Pinpoint the cell where the given text exists, returning its [x, y] midpoint coordinate. 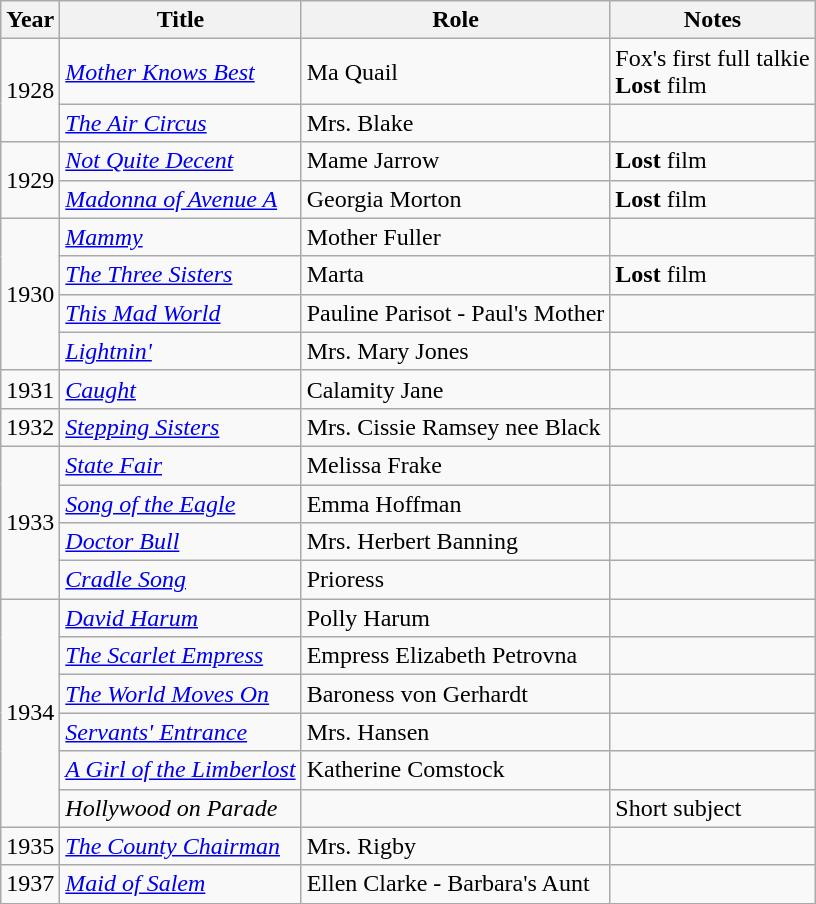
Calamity Jane [456, 389]
Empress Elizabeth Petrovna [456, 656]
Ellen Clarke - Barbara's Aunt [456, 884]
Lightnin' [180, 351]
Mrs. Blake [456, 123]
Caught [180, 389]
Title [180, 20]
Mother Knows Best [180, 72]
Mrs. Cissie Ramsey nee Black [456, 427]
1935 [30, 846]
Hollywood on Parade [180, 808]
Polly Harum [456, 618]
Notes [712, 20]
Baroness von Gerhardt [456, 694]
Pauline Parisot - Paul's Mother [456, 313]
Cradle Song [180, 580]
The World Moves On [180, 694]
Doctor Bull [180, 542]
State Fair [180, 465]
1930 [30, 294]
Mrs. Mary Jones [456, 351]
Mammy [180, 237]
Melissa Frake [456, 465]
Ma Quail [456, 72]
Georgia Morton [456, 199]
David Harum [180, 618]
The Three Sisters [180, 275]
Mrs. Hansen [456, 732]
Mrs. Herbert Banning [456, 542]
Song of the Eagle [180, 503]
Maid of Salem [180, 884]
1932 [30, 427]
Prioress [456, 580]
1929 [30, 180]
Stepping Sisters [180, 427]
Emma Hoffman [456, 503]
The County Chairman [180, 846]
Marta [456, 275]
Mame Jarrow [456, 161]
1928 [30, 90]
Short subject [712, 808]
Servants' Entrance [180, 732]
The Air Circus [180, 123]
Role [456, 20]
Katherine Comstock [456, 770]
This Mad World [180, 313]
1934 [30, 713]
1933 [30, 522]
Mother Fuller [456, 237]
Year [30, 20]
A Girl of the Limberlost [180, 770]
Madonna of Avenue A [180, 199]
Mrs. Rigby [456, 846]
1937 [30, 884]
The Scarlet Empress [180, 656]
Not Quite Decent [180, 161]
1931 [30, 389]
Fox's first full talkie Lost film [712, 72]
